Identify which cell holds the provided text, then report its [X, Y] central coordinate. 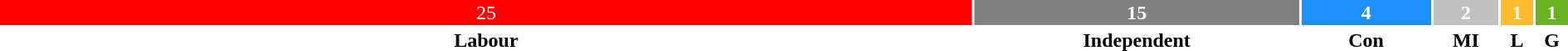
25 [486, 13]
15 [1137, 13]
4 [1366, 13]
2 [1466, 13]
